Output the [x, y] coordinate of the center of the cell containing the given text.  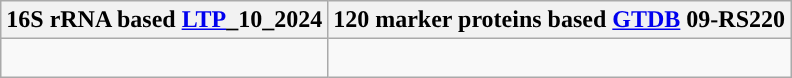
120 marker proteins based GTDB 09-RS220 [560, 20]
16S rRNA based LTP_10_2024 [164, 20]
